Find where the given text appears and provide that cell's center as [X, Y] coordinate. 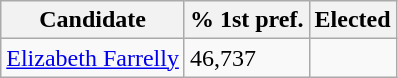
Elected [352, 20]
% 1st pref. [246, 20]
Candidate [93, 20]
46,737 [246, 58]
Elizabeth Farrelly [93, 58]
